Return the (X, Y) coordinate for the center point of the cell that contains the specified text.  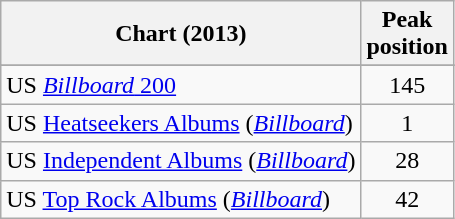
42 (407, 199)
US Billboard 200 (181, 85)
US Top Rock Albums (Billboard) (181, 199)
Chart (2013) (181, 34)
US Heatseekers Albums (Billboard) (181, 123)
1 (407, 123)
28 (407, 161)
Peakposition (407, 34)
145 (407, 85)
US Independent Albums (Billboard) (181, 161)
